Output the [x, y] coordinate of the center of the cell containing the given text.  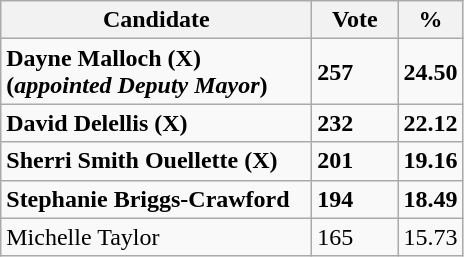
Michelle Taylor [156, 237]
232 [355, 123]
Vote [355, 20]
24.50 [430, 72]
22.12 [430, 123]
15.73 [430, 237]
201 [355, 161]
194 [355, 199]
Sherri Smith Ouellette (X) [156, 161]
257 [355, 72]
Stephanie Briggs-Crawford [156, 199]
19.16 [430, 161]
Dayne Malloch (X)(appointed Deputy Mayor) [156, 72]
% [430, 20]
165 [355, 237]
David Delellis (X) [156, 123]
Candidate [156, 20]
18.49 [430, 199]
